Search for the cell housing the specified text and yield its [X, Y] center coordinate. 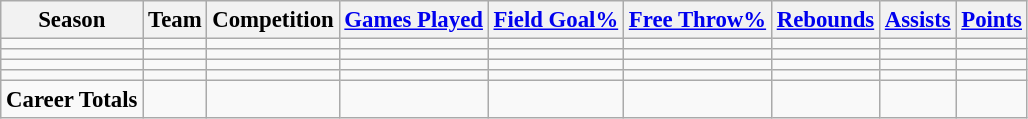
Competition [273, 20]
Games Played [414, 20]
Career Totals [72, 100]
Team [175, 20]
Season [72, 20]
Assists [917, 20]
Free Throw% [697, 20]
Field Goal% [556, 20]
Rebounds [825, 20]
Points [992, 20]
